Find where the given text appears and provide that cell's center as (x, y) coordinate. 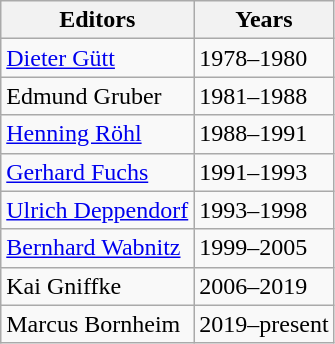
1993–1998 (264, 210)
Kai Gniffke (98, 286)
1981–1988 (264, 96)
Marcus Bornheim (98, 324)
Ulrich Deppendorf (98, 210)
Editors (98, 20)
Edmund Gruber (98, 96)
2006–2019 (264, 286)
1999–2005 (264, 248)
Years (264, 20)
2019–present (264, 324)
1978–1980 (264, 58)
Bernhard Wabnitz (98, 248)
Henning Röhl (98, 134)
Gerhard Fuchs (98, 172)
1988–1991 (264, 134)
Dieter Gütt (98, 58)
1991–1993 (264, 172)
